Pinpoint the cell where the given text exists, returning its (X, Y) midpoint coordinate. 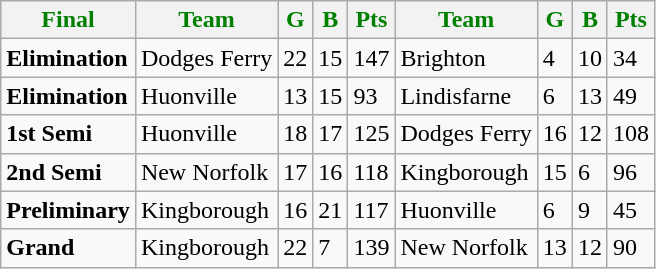
90 (630, 248)
93 (372, 96)
117 (372, 210)
1st Semi (68, 134)
4 (554, 58)
45 (630, 210)
96 (630, 172)
125 (372, 134)
Preliminary (68, 210)
118 (372, 172)
7 (330, 248)
10 (590, 58)
Final (68, 20)
Brighton (466, 58)
34 (630, 58)
Lindisfarne (466, 96)
9 (590, 210)
2nd Semi (68, 172)
108 (630, 134)
18 (296, 134)
139 (372, 248)
21 (330, 210)
147 (372, 58)
49 (630, 96)
Grand (68, 248)
